Extract the (x, y) coordinate from the center of the cell holding the provided text.  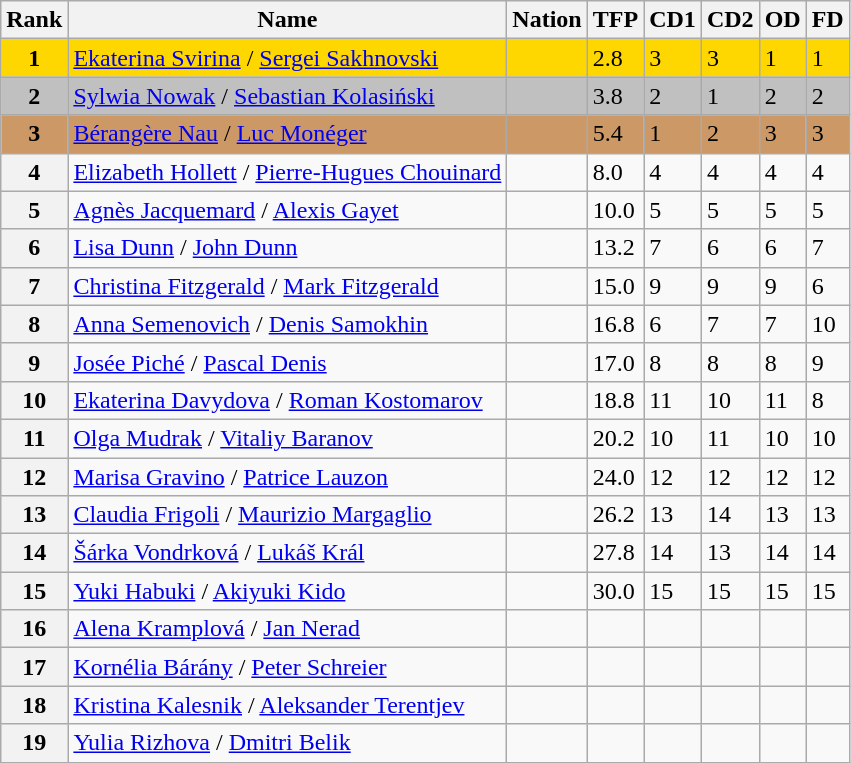
30.0 (615, 591)
Sylwia Nowak / Sebastian Kolasiński (288, 96)
Josée Piché / Pascal Denis (288, 362)
10.0 (615, 210)
Yuki Habuki / Akiyuki Kido (288, 591)
Name (288, 20)
Lisa Dunn / John Dunn (288, 248)
Kristina Kalesnik / Aleksander Terentjev (288, 705)
17.0 (615, 362)
Ekaterina Svirina / Sergei Sakhnovski (288, 58)
CD1 (673, 20)
18.8 (615, 400)
Agnès Jacquemard / Alexis Gayet (288, 210)
Kornélia Bárány / Peter Schreier (288, 667)
16.8 (615, 324)
TFP (615, 20)
18 (34, 705)
8.0 (615, 172)
OD (782, 20)
2.8 (615, 58)
CD2 (730, 20)
FD (828, 20)
19 (34, 743)
Bérangère Nau / Luc Monéger (288, 134)
Claudia Frigoli / Maurizio Margaglio (288, 515)
15.0 (615, 286)
27.8 (615, 553)
Rank (34, 20)
3.8 (615, 96)
26.2 (615, 515)
Nation (547, 20)
20.2 (615, 438)
16 (34, 629)
13.2 (615, 248)
Anna Semenovich / Denis Samokhin (288, 324)
Christina Fitzgerald / Mark Fitzgerald (288, 286)
17 (34, 667)
Ekaterina Davydova / Roman Kostomarov (288, 400)
Olga Mudrak / Vitaliy Baranov (288, 438)
Marisa Gravino / Patrice Lauzon (288, 477)
24.0 (615, 477)
Šárka Vondrková / Lukáš Král (288, 553)
Yulia Rizhova / Dmitri Belik (288, 743)
Alena Kramplová / Jan Nerad (288, 629)
Elizabeth Hollett / Pierre-Hugues Chouinard (288, 172)
5.4 (615, 134)
